Provide the (x, y) coordinate of the cell's center where the given text is located.  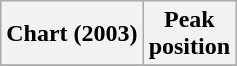
Peak position (189, 34)
Chart (2003) (72, 34)
